Provide the (x, y) coordinate of the cell's center where the given text is located.  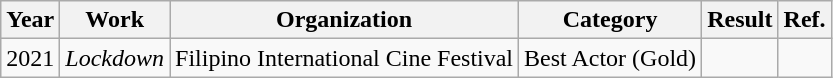
Organization (344, 20)
Work (115, 20)
2021 (30, 58)
Ref. (804, 20)
Category (610, 20)
Best Actor (Gold) (610, 58)
Result (740, 20)
Year (30, 20)
Lockdown (115, 58)
Filipino International Cine Festival (344, 58)
